Provide the [X, Y] coordinate of the cell's center where the given text is located.  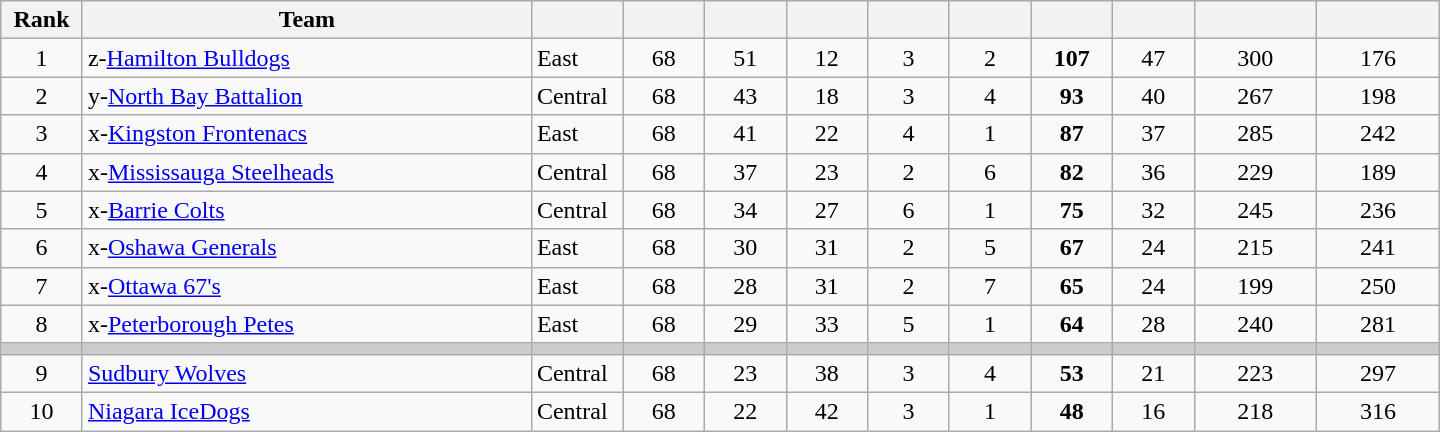
32 [1153, 210]
67 [1072, 248]
Sudbury Wolves [306, 373]
34 [745, 210]
8 [42, 324]
93 [1072, 96]
12 [827, 58]
250 [1378, 286]
240 [1255, 324]
281 [1378, 324]
223 [1255, 373]
48 [1072, 411]
18 [827, 96]
29 [745, 324]
75 [1072, 210]
297 [1378, 373]
245 [1255, 210]
16 [1153, 411]
215 [1255, 248]
y-North Bay Battalion [306, 96]
176 [1378, 58]
x-Oshawa Generals [306, 248]
300 [1255, 58]
64 [1072, 324]
316 [1378, 411]
40 [1153, 96]
87 [1072, 134]
189 [1378, 172]
x-Ottawa 67's [306, 286]
82 [1072, 172]
27 [827, 210]
285 [1255, 134]
x-Barrie Colts [306, 210]
Niagara IceDogs [306, 411]
38 [827, 373]
x-Mississauga Steelheads [306, 172]
236 [1378, 210]
Team [306, 20]
30 [745, 248]
41 [745, 134]
43 [745, 96]
198 [1378, 96]
21 [1153, 373]
199 [1255, 286]
65 [1072, 286]
241 [1378, 248]
Rank [42, 20]
x-Kingston Frontenacs [306, 134]
51 [745, 58]
218 [1255, 411]
53 [1072, 373]
33 [827, 324]
229 [1255, 172]
47 [1153, 58]
42 [827, 411]
242 [1378, 134]
267 [1255, 96]
10 [42, 411]
36 [1153, 172]
x-Peterborough Petes [306, 324]
9 [42, 373]
107 [1072, 58]
z-Hamilton Bulldogs [306, 58]
